Return (X, Y) of the center of cell containing provided text 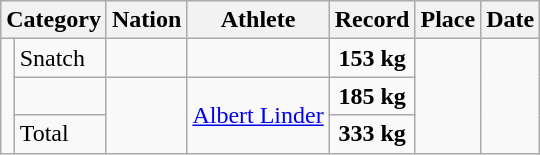
Date (510, 20)
333 kg (372, 134)
Total (60, 134)
Category (54, 20)
Nation (146, 20)
Snatch (60, 58)
Record (372, 20)
Albert Linder (258, 115)
185 kg (372, 96)
153 kg (372, 58)
Athlete (258, 20)
Place (448, 20)
